Pinpoint the cell where the given text exists, returning its [x, y] midpoint coordinate. 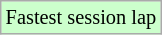
Fastest session lap [81, 17]
